Determine the [x, y] coordinate at the center of the cell enclosing the given text.  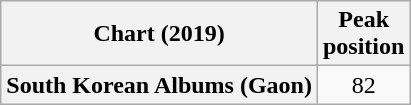
Peakposition [363, 34]
Chart (2019) [160, 34]
South Korean Albums (Gaon) [160, 85]
82 [363, 85]
